Pinpoint the cell where the given text exists, returning its [X, Y] midpoint coordinate. 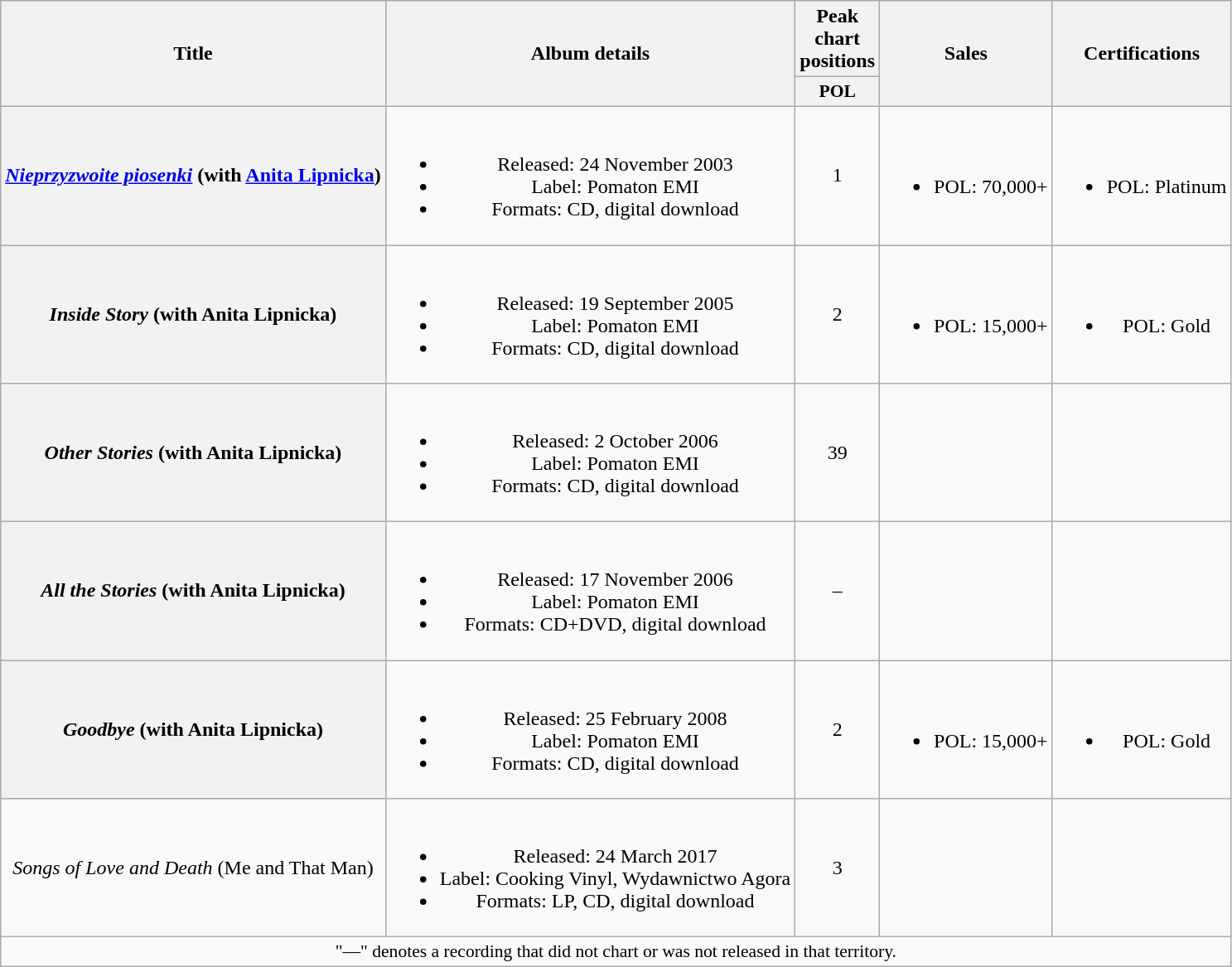
39 [838, 452]
Released: 25 February 2008Label: Pomaton EMIFormats: CD, digital download [590, 729]
3 [838, 868]
"—" denotes a recording that did not chart or was not released in that territory. [616, 952]
Released: 17 November 2006Label: Pomaton EMIFormats: CD+DVD, digital download [590, 592]
Sales [966, 54]
– [838, 592]
POL: Platinum [1142, 176]
Certifications [1142, 54]
Peak chart positions [838, 39]
Released: 2 October 2006Label: Pomaton EMIFormats: CD, digital download [590, 452]
All the Stories (with Anita Lipnicka) [193, 592]
Album details [590, 54]
Released: 19 September 2005Label: Pomaton EMIFormats: CD, digital download [590, 315]
Inside Story (with Anita Lipnicka) [193, 315]
Songs of Love and Death (Me and That Man) [193, 868]
POL: 70,000+ [966, 176]
Released: 24 March 2017Label: Cooking Vinyl, Wydawnictwo AgoraFormats: LP, CD, digital download [590, 868]
Goodbye (with Anita Lipnicka) [193, 729]
Nieprzyzwoite piosenki (with Anita Lipnicka) [193, 176]
POL [838, 92]
Title [193, 54]
Other Stories (with Anita Lipnicka) [193, 452]
Released: 24 November 2003Label: Pomaton EMIFormats: CD, digital download [590, 176]
1 [838, 176]
